Return [X, Y] of the center of cell containing provided text 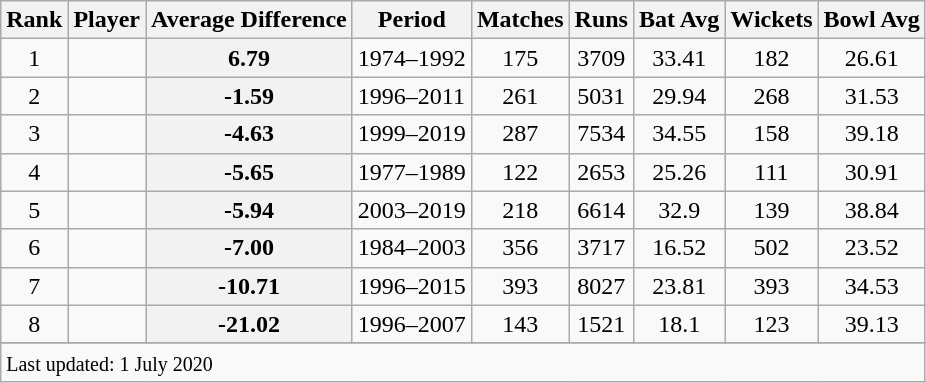
6614 [601, 210]
5031 [601, 96]
-1.59 [250, 96]
-5.65 [250, 172]
Bowl Avg [872, 20]
1999–2019 [412, 134]
Matches [520, 20]
3717 [601, 248]
356 [520, 248]
218 [520, 210]
3 [34, 134]
1974–1992 [412, 58]
1977–1989 [412, 172]
111 [772, 172]
122 [520, 172]
30.91 [872, 172]
-10.71 [250, 286]
31.53 [872, 96]
7 [34, 286]
39.18 [872, 134]
158 [772, 134]
23.52 [872, 248]
2653 [601, 172]
Bat Avg [678, 20]
38.84 [872, 210]
268 [772, 96]
5 [34, 210]
6 [34, 248]
1996–2015 [412, 286]
-7.00 [250, 248]
39.13 [872, 324]
23.81 [678, 286]
1 [34, 58]
8 [34, 324]
18.1 [678, 324]
3709 [601, 58]
Player [107, 20]
33.41 [678, 58]
34.55 [678, 134]
1996–2011 [412, 96]
6.79 [250, 58]
1521 [601, 324]
182 [772, 58]
Average Difference [250, 20]
8027 [601, 286]
-21.02 [250, 324]
-5.94 [250, 210]
32.9 [678, 210]
123 [772, 324]
502 [772, 248]
139 [772, 210]
34.53 [872, 286]
26.61 [872, 58]
2 [34, 96]
-4.63 [250, 134]
Last updated: 1 July 2020 [464, 362]
261 [520, 96]
287 [520, 134]
1996–2007 [412, 324]
Rank [34, 20]
7534 [601, 134]
1984–2003 [412, 248]
Period [412, 20]
29.94 [678, 96]
16.52 [678, 248]
2003–2019 [412, 210]
Runs [601, 20]
4 [34, 172]
175 [520, 58]
143 [520, 324]
25.26 [678, 172]
Wickets [772, 20]
